Output the [X, Y] coordinate of the center of the cell containing the given text.  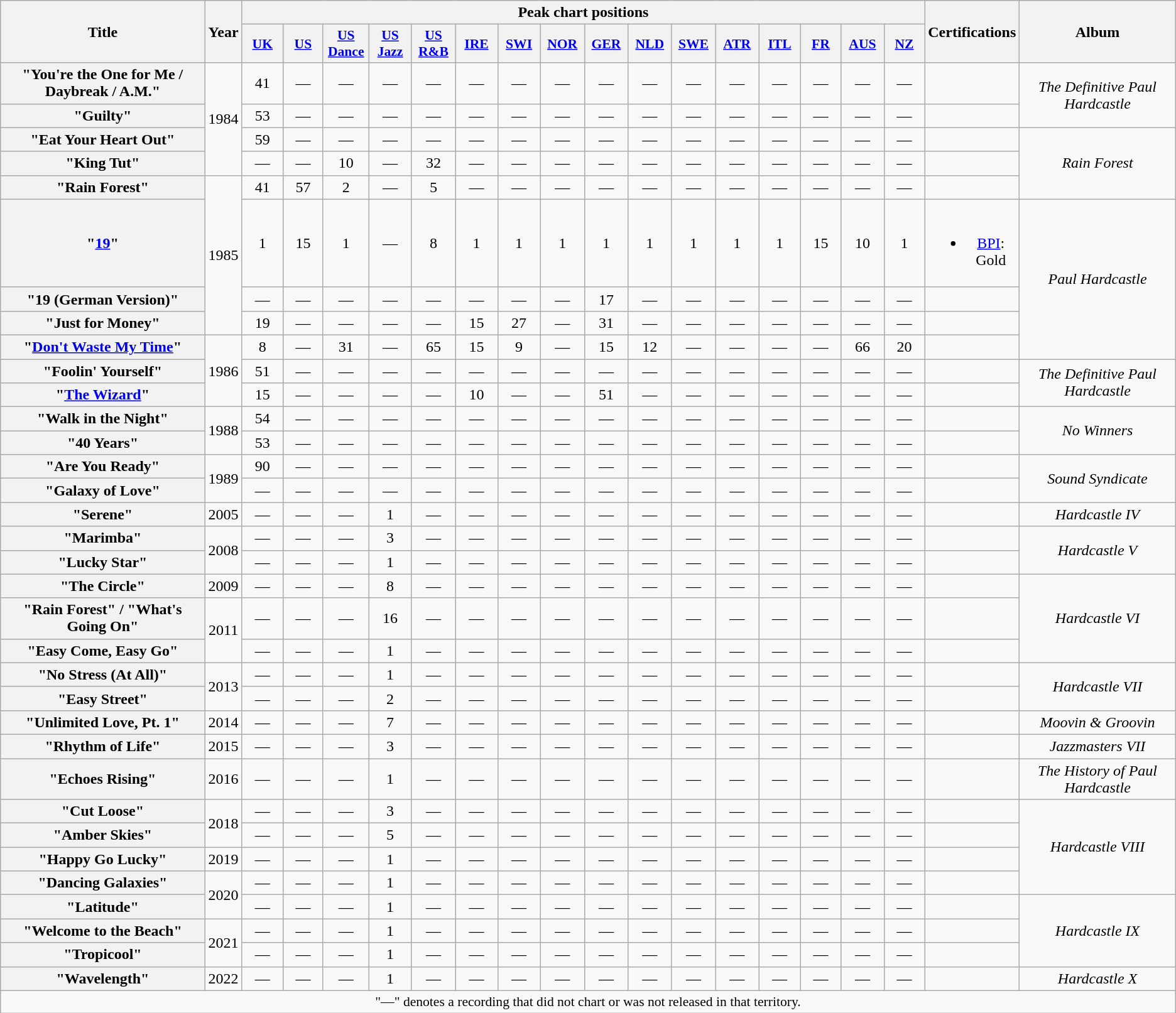
ATR [738, 44]
AUS [863, 44]
Hardcastle VIII [1097, 847]
"Easy Come, Easy Go" [103, 651]
2014 [224, 722]
No Winners [1097, 431]
"Amber Skies" [103, 835]
"Rain Forest" [103, 187]
2020 [224, 895]
90 [263, 467]
Title [103, 31]
7 [390, 722]
20 [905, 347]
Hardcastle IV [1097, 514]
54 [263, 419]
"Serene" [103, 514]
"Easy Street" [103, 698]
65 [433, 347]
"Marimba" [103, 538]
"The Wizard" [103, 395]
Album [1097, 31]
59 [263, 139]
1988 [224, 431]
"—" denotes a recording that did not chart or was not released in that territory. [588, 1002]
Jazzmasters VII [1097, 746]
"You're the One for Me / Daybreak / A.M." [103, 83]
The History of Paul Hardcastle [1097, 779]
"King Tut" [103, 163]
US R&B [433, 44]
66 [863, 347]
19 [263, 323]
BPI: Gold [972, 243]
2022 [224, 978]
2021 [224, 943]
9 [519, 347]
2016 [224, 779]
2018 [224, 823]
US [303, 44]
"Wavelength" [103, 978]
NZ [905, 44]
IRE [476, 44]
SWE [694, 44]
Hardcastle IX [1097, 931]
2008 [224, 550]
"Don't Waste My Time" [103, 347]
US Dance [346, 44]
16 [390, 618]
Hardcastle X [1097, 978]
"Unlimited Love, Pt. 1" [103, 722]
"Latitude" [103, 907]
"19" [103, 243]
US Jazz [390, 44]
32 [433, 163]
Paul Hardcastle [1097, 279]
Peak chart positions [583, 13]
"19 (German Version)" [103, 299]
1985 [224, 255]
Hardcastle VI [1097, 618]
"Guilty" [103, 116]
"Rain Forest" / "What's Going On" [103, 618]
Hardcastle V [1097, 550]
"Welcome to the Beach" [103, 931]
27 [519, 323]
NLD [650, 44]
2015 [224, 746]
1989 [224, 479]
12 [650, 347]
"Rhythm of Life" [103, 746]
FR [820, 44]
"Tropicool" [103, 955]
Certifications [972, 31]
SWI [519, 44]
"40 Years" [103, 443]
NOR [562, 44]
UK [263, 44]
"No Stress (At All)" [103, 674]
"The Circle" [103, 586]
GER [606, 44]
2005 [224, 514]
"Galaxy of Love" [103, 490]
"Walk in the Night" [103, 419]
2013 [224, 686]
2019 [224, 859]
2009 [224, 586]
"Echoes Rising" [103, 779]
57 [303, 187]
1986 [224, 371]
Sound Syndicate [1097, 479]
"Cut Loose" [103, 811]
Year [224, 31]
1984 [224, 119]
"Lucky Star" [103, 562]
Moovin & Groovin [1097, 722]
"Are You Ready" [103, 467]
17 [606, 299]
Rain Forest [1097, 163]
"Foolin' Yourself" [103, 371]
"Just for Money" [103, 323]
"Eat Your Heart Out" [103, 139]
"Dancing Galaxies" [103, 883]
Hardcastle VII [1097, 686]
"Happy Go Lucky" [103, 859]
ITL [780, 44]
2011 [224, 631]
